Provide the [X, Y] coordinate of the cell's center where the given text is located.  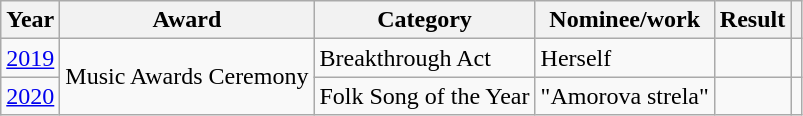
Award [187, 20]
Nominee/work [624, 20]
"Amorova strela" [624, 96]
Folk Song of the Year [424, 96]
Breakthrough Act [424, 58]
Category [424, 20]
Year [30, 20]
Music Awards Ceremony [187, 77]
Herself [624, 58]
2019 [30, 58]
2020 [30, 96]
Result [752, 20]
